Output the [X, Y] coordinate of the center of the cell containing the given text.  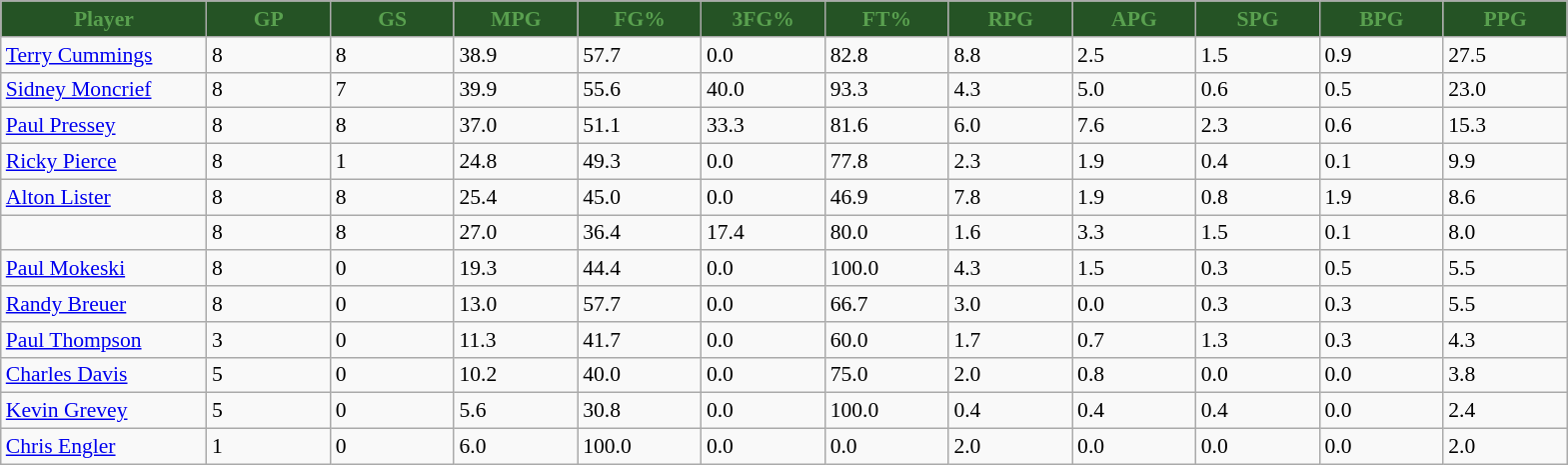
Player [104, 19]
Paul Pressey [104, 126]
5.0 [1134, 90]
Ricky Pierce [104, 162]
Terry Cummings [104, 55]
MPG [516, 19]
51.1 [640, 126]
19.3 [516, 269]
3FG% [764, 19]
23.0 [1505, 90]
8.8 [1010, 55]
55.6 [640, 90]
3.8 [1505, 375]
3.3 [1134, 233]
1.7 [1010, 340]
44.4 [640, 269]
38.9 [516, 55]
3.0 [1010, 304]
1.3 [1258, 340]
75.0 [887, 375]
FG% [640, 19]
36.4 [640, 233]
2.5 [1134, 55]
66.7 [887, 304]
Charles Davis [104, 375]
Paul Thompson [104, 340]
77.8 [887, 162]
45.0 [640, 197]
GP [269, 19]
60.0 [887, 340]
Alton Lister [104, 197]
10.2 [516, 375]
27.0 [516, 233]
39.9 [516, 90]
Kevin Grevey [104, 411]
5.6 [516, 411]
FT% [887, 19]
3 [269, 340]
15.3 [1505, 126]
33.3 [764, 126]
49.3 [640, 162]
17.4 [764, 233]
37.0 [516, 126]
11.3 [516, 340]
81.6 [887, 126]
2.4 [1505, 411]
93.3 [887, 90]
Randy Breuer [104, 304]
25.4 [516, 197]
30.8 [640, 411]
27.5 [1505, 55]
41.7 [640, 340]
46.9 [887, 197]
PPG [1505, 19]
Chris Engler [104, 447]
1.6 [1010, 233]
GS [393, 19]
7.8 [1010, 197]
8.0 [1505, 233]
24.8 [516, 162]
7.6 [1134, 126]
8.6 [1505, 197]
7 [393, 90]
SPG [1258, 19]
0.9 [1381, 55]
82.8 [887, 55]
Sidney Moncrief [104, 90]
BPG [1381, 19]
0.7 [1134, 340]
Paul Mokeski [104, 269]
13.0 [516, 304]
9.9 [1505, 162]
RPG [1010, 19]
APG [1134, 19]
80.0 [887, 233]
